For the text-containing cell, return its midpoint in [x, y] coordinate format. 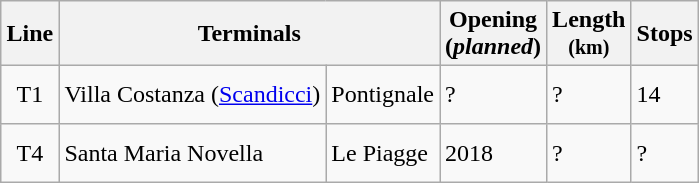
Stops [664, 34]
Pontignale [383, 95]
Santa Maria Novella [192, 153]
Villa Costanza (Scandicci) [192, 95]
14 [664, 95]
Le Piagge [383, 153]
Opening(planned) [494, 34]
T1 [30, 95]
Terminals [250, 34]
T4 [30, 153]
Length(km) [589, 34]
Line [30, 34]
2018 [494, 153]
